Provide the (x, y) coordinate of the cell's center where the given text is located.  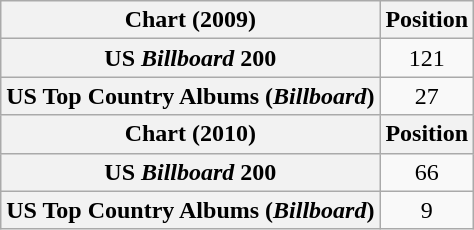
Chart (2010) (190, 134)
9 (427, 210)
121 (427, 58)
27 (427, 96)
66 (427, 172)
Chart (2009) (190, 20)
